Find where the given text appears and provide that cell's center as (X, Y) coordinate. 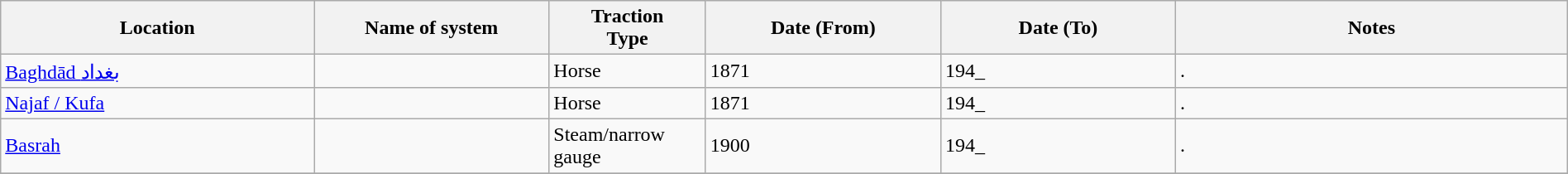
Basrah (157, 146)
Name of system (432, 28)
Notes (1372, 28)
Date (To) (1058, 28)
1900 (823, 146)
Najaf / Kufa (157, 103)
TractionType (627, 28)
Steam/narrow gauge (627, 146)
Location (157, 28)
Date (From) (823, 28)
Baghdād بغداد (157, 71)
